Search for the cell housing the specified text and yield its [X, Y] center coordinate. 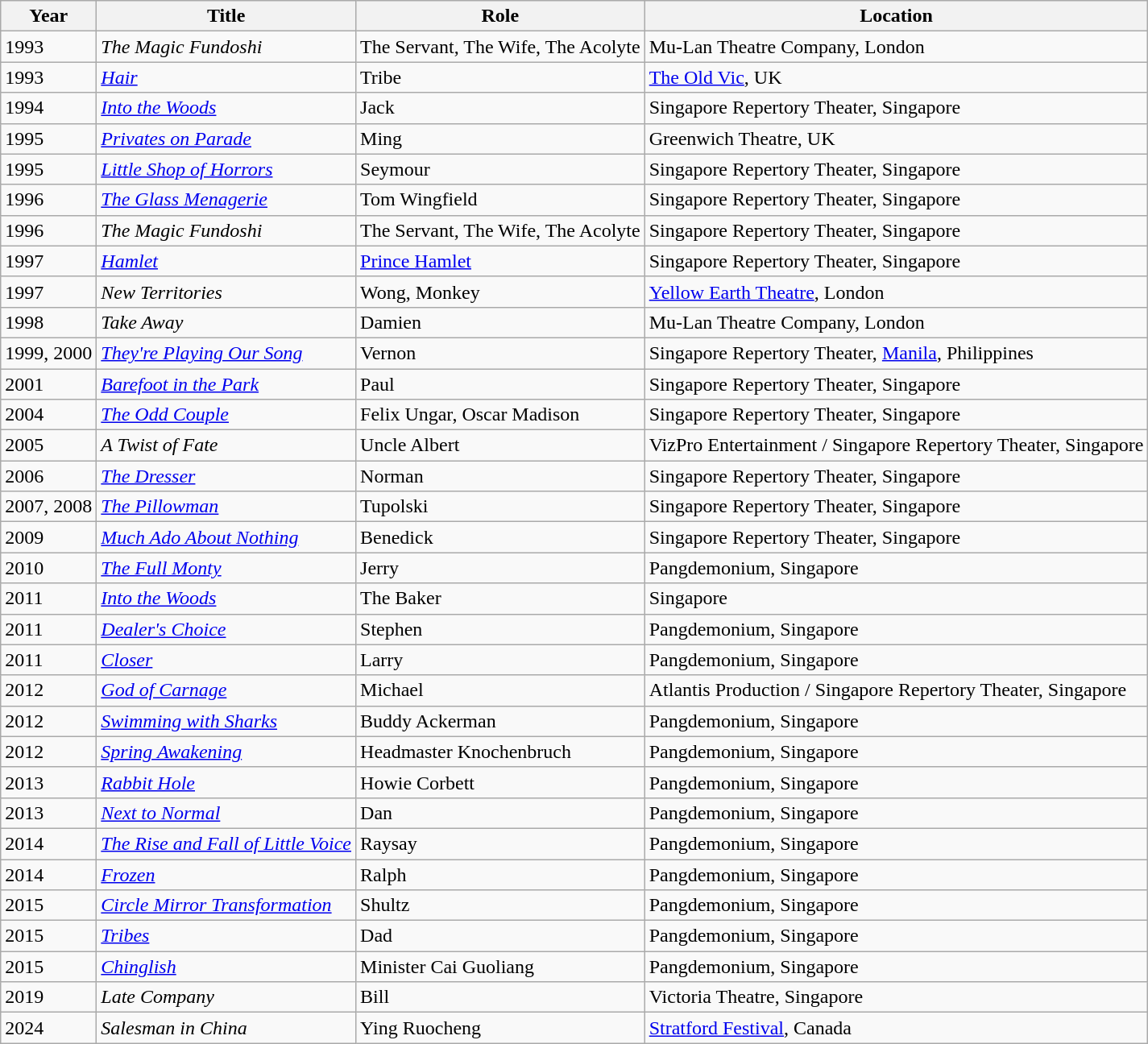
Atlantis Production / Singapore Repertory Theater, Singapore [896, 690]
Tupolski [501, 507]
Tom Wingfield [501, 200]
2019 [48, 997]
Role [501, 16]
Norman [501, 476]
VizPro Entertainment / Singapore Repertory Theater, Singapore [896, 445]
Michael [501, 690]
2009 [48, 537]
Wong, Monkey [501, 292]
Benedick [501, 537]
Tribe [501, 77]
Vernon [501, 353]
Next to Normal [226, 813]
The Dresser [226, 476]
Buddy Ackerman [501, 721]
Greenwich Theatre, UK [896, 139]
Singapore [896, 599]
The Baker [501, 599]
1994 [48, 108]
1998 [48, 322]
The Old Vic, UK [896, 77]
Late Company [226, 997]
Circle Mirror Transformation [226, 905]
The Odd Couple [226, 415]
2007, 2008 [48, 507]
Ying Ruocheng [501, 1028]
2024 [48, 1028]
Howie Corbett [501, 782]
Take Away [226, 322]
Shultz [501, 905]
Title [226, 16]
Bill [501, 997]
Frozen [226, 874]
Minister Cai Guoliang [501, 967]
Damien [501, 322]
1999, 2000 [48, 353]
Hamlet [226, 261]
Much Ado About Nothing [226, 537]
2005 [48, 445]
Dan [501, 813]
2006 [48, 476]
Yellow Earth Theatre, London [896, 292]
The Glass Menagerie [226, 200]
Rabbit Hole [226, 782]
Headmaster Knochenbruch [501, 752]
Prince Hamlet [501, 261]
Salesman in China [226, 1028]
They're Playing Our Song [226, 353]
Victoria Theatre, Singapore [896, 997]
The Full Monty [226, 568]
Spring Awakening [226, 752]
Tribes [226, 936]
Barefoot in the Park [226, 384]
Location [896, 16]
Larry [501, 660]
Little Shop of Horrors [226, 169]
Privates on Parade [226, 139]
Jerry [501, 568]
Year [48, 16]
Dealer's Choice [226, 629]
Ralph [501, 874]
Swimming with Sharks [226, 721]
2001 [48, 384]
Jack [501, 108]
God of Carnage [226, 690]
2004 [48, 415]
Raysay [501, 843]
Paul [501, 384]
Uncle Albert [501, 445]
A Twist of Fate [226, 445]
Seymour [501, 169]
The Rise and Fall of Little Voice [226, 843]
Closer [226, 660]
Hair [226, 77]
Ming [501, 139]
2010 [48, 568]
Dad [501, 936]
Stephen [501, 629]
New Territories [226, 292]
The Pillowman [226, 507]
Stratford Festival, Canada [896, 1028]
Felix Ungar, Oscar Madison [501, 415]
Chinglish [226, 967]
Singapore Repertory Theater, Manila, Philippines [896, 353]
